Scan for the cell matching the given text and deliver its (x, y) coordinate at center. 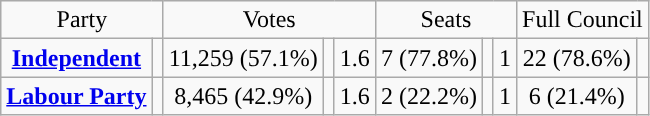
6 (21.4%) (578, 96)
Seats (446, 20)
11,259 (57.1%) (243, 58)
Labour Party (76, 96)
7 (77.8%) (428, 58)
Votes (269, 20)
8,465 (42.9%) (243, 96)
22 (78.6%) (578, 58)
Full Council (583, 20)
2 (22.2%) (428, 96)
Party (82, 20)
Independent (76, 58)
